For the text-containing cell, return its midpoint in (x, y) coordinate format. 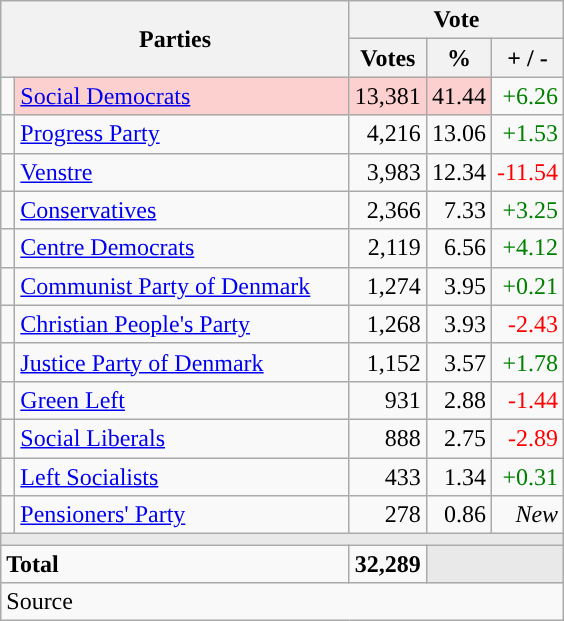
3.57 (458, 362)
2,119 (388, 248)
41.44 (458, 96)
Communist Party of Denmark (182, 286)
1,268 (388, 324)
-1.44 (527, 400)
Vote (456, 20)
931 (388, 400)
Votes (388, 58)
New (527, 515)
Pensioners' Party (182, 515)
13.06 (458, 134)
Left Socialists (182, 477)
7.33 (458, 210)
+0.21 (527, 286)
13,381 (388, 96)
3,983 (388, 172)
+0.31 (527, 477)
Progress Party (182, 134)
+3.25 (527, 210)
2,366 (388, 210)
2.88 (458, 400)
% (458, 58)
6.56 (458, 248)
-2.43 (527, 324)
Social Liberals (182, 438)
Christian People's Party (182, 324)
-2.89 (527, 438)
-11.54 (527, 172)
4,216 (388, 134)
Source (282, 602)
32,289 (388, 564)
Venstre (182, 172)
+6.26 (527, 96)
2.75 (458, 438)
278 (388, 515)
Justice Party of Denmark (182, 362)
1,152 (388, 362)
Green Left (182, 400)
+ / - (527, 58)
1.34 (458, 477)
Total (176, 564)
3.95 (458, 286)
Social Democrats (182, 96)
+1.78 (527, 362)
0.86 (458, 515)
+4.12 (527, 248)
888 (388, 438)
Conservatives (182, 210)
12.34 (458, 172)
1,274 (388, 286)
+1.53 (527, 134)
Parties (176, 39)
3.93 (458, 324)
433 (388, 477)
Centre Democrats (182, 248)
